Locate the cell with the specified text and output its [x, y] center coordinate. 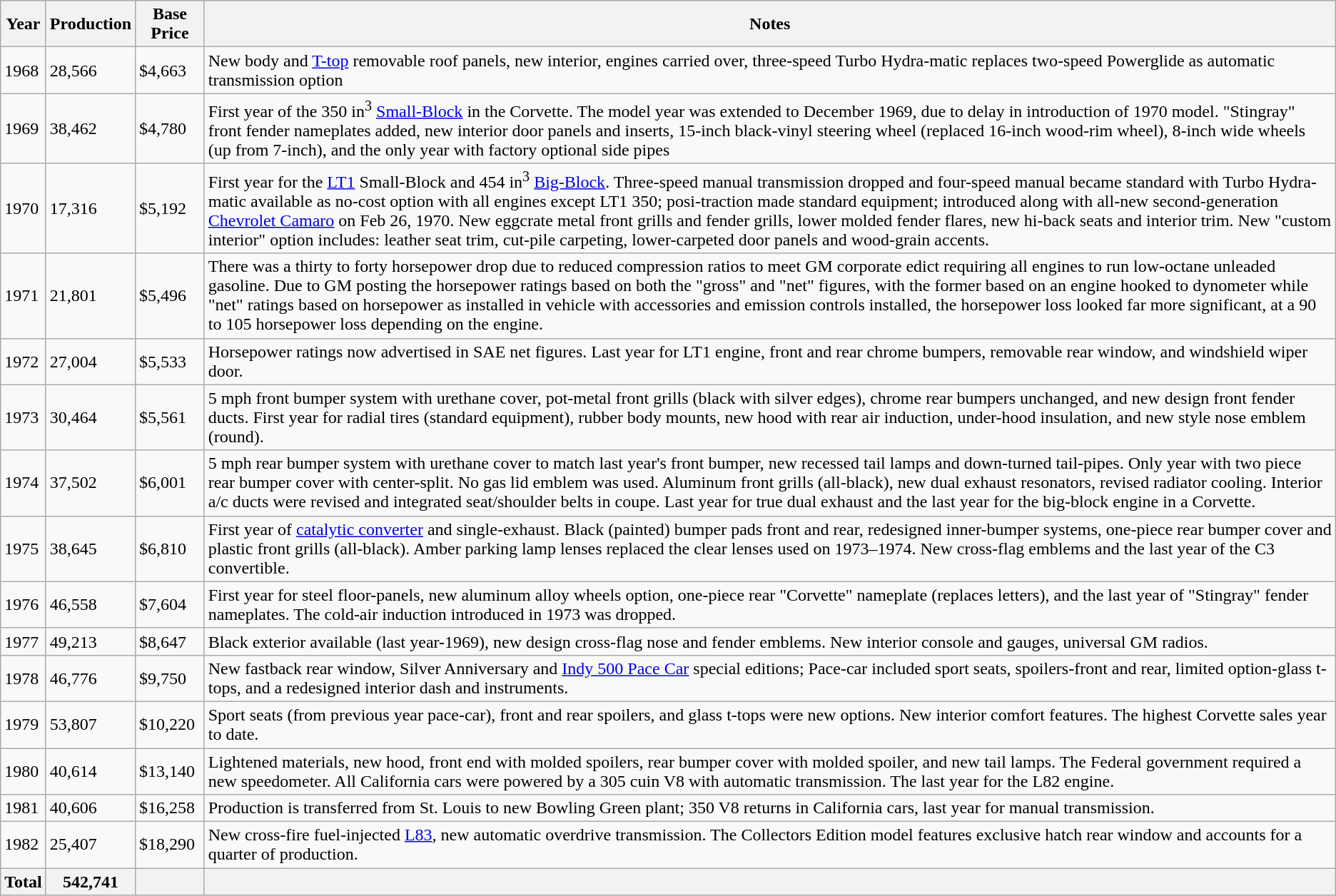
Year [24, 24]
1977 [24, 641]
$5,533 [170, 361]
46,776 [90, 678]
$4,663 [170, 70]
$6,810 [170, 549]
1972 [24, 361]
$4,780 [170, 128]
1976 [24, 605]
Production is transferred from St. Louis to new Bowling Green plant; 350 V8 returns in California cars, last year for manual transmission. [769, 808]
27,004 [90, 361]
38,462 [90, 128]
1978 [24, 678]
21,801 [90, 295]
53,807 [90, 725]
1982 [24, 845]
$5,192 [170, 208]
1981 [24, 808]
Black exterior available (last year-1969), new design cross-flag nose and fender emblems. New interior console and gauges, universal GM radios. [769, 641]
49,213 [90, 641]
$7,604 [170, 605]
1969 [24, 128]
1974 [24, 483]
1975 [24, 549]
28,566 [90, 70]
$18,290 [170, 845]
17,316 [90, 208]
38,645 [90, 549]
Total [24, 882]
Production [90, 24]
Base Price [170, 24]
1973 [24, 417]
1980 [24, 772]
$16,258 [170, 808]
$13,140 [170, 772]
$6,001 [170, 483]
30,464 [90, 417]
1979 [24, 725]
$9,750 [170, 678]
40,606 [90, 808]
$8,647 [170, 641]
46,558 [90, 605]
25,407 [90, 845]
Notes [769, 24]
$5,561 [170, 417]
37,502 [90, 483]
1971 [24, 295]
$10,220 [170, 725]
1970 [24, 208]
$5,496 [170, 295]
40,614 [90, 772]
542,741 [90, 882]
1968 [24, 70]
